Locate the cell with the specified text and output its (x, y) center coordinate. 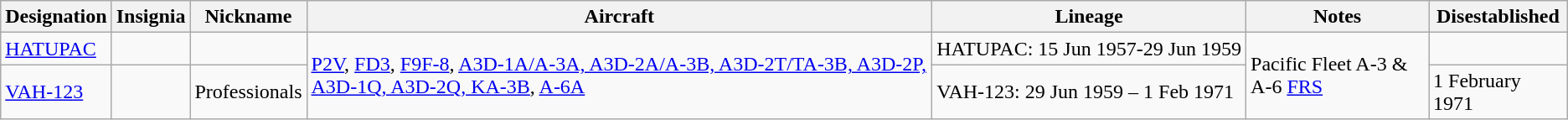
Pacific Fleet A-3 & A-6 FRS (1338, 76)
P2V, FD3, F9F-8, A3D-1A/A-3A, A3D-2A/A-3B, A3D-2T/TA-3B, A3D-2P, A3D-1Q, A3D-2Q, KA-3B, A-6A (620, 76)
Aircraft (620, 17)
HATUPAC: 15 Jun 1957-29 Jun 1959 (1089, 49)
Notes (1338, 17)
VAH-123 (56, 92)
Insignia (151, 17)
HATUPAC (56, 49)
Disestablished (1498, 17)
VAH-123: 29 Jun 1959 – 1 Feb 1971 (1089, 92)
Professionals (248, 92)
1 February 1971 (1498, 92)
Lineage (1089, 17)
Nickname (248, 17)
Designation (56, 17)
